Search for the cell housing the specified text and yield its [X, Y] center coordinate. 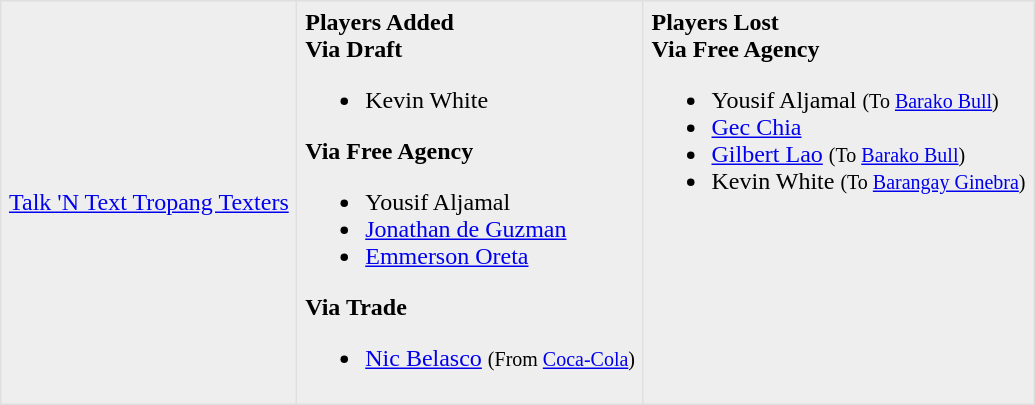
Players AddedVia DraftKevin WhiteVia Free AgencyYousif AljamalJonathan de GuzmanEmmerson OretaVia TradeNic Belasco (From Coca-Cola) [470, 203]
Talk 'N Text Tropang Texters [149, 203]
Players LostVia Free AgencyYousif Aljamal (To Barako Bull)Gec ChiaGilbert Lao (To Barako Bull)Kevin White (To Barangay Ginebra) [838, 203]
